Extract the [X, Y] coordinate from the center of the cell holding the provided text.  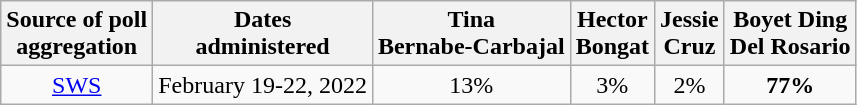
3% [612, 85]
Datesadministered [263, 34]
February 19-22, 2022 [263, 85]
JessieCruz [690, 34]
HectorBongat [612, 34]
Boyet DingDel Rosario [790, 34]
13% [471, 85]
Source of pollaggregation [77, 34]
2% [690, 85]
SWS [77, 85]
TinaBernabe-Carbajal [471, 34]
77% [790, 85]
